Extract the (x, y) coordinate from the center of the cell holding the provided text.  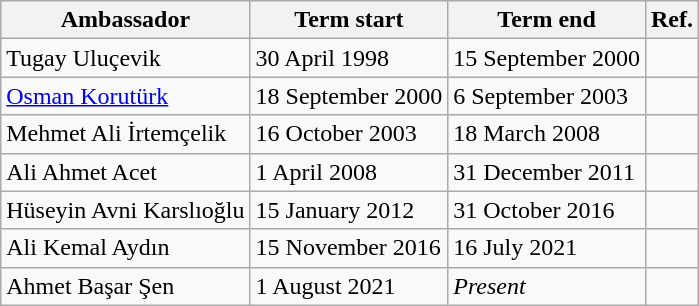
Term end (547, 20)
Ambassador (126, 20)
Term start (349, 20)
15 January 2012 (349, 210)
Ahmet Başar Şen (126, 286)
1 August 2021 (349, 286)
6 September 2003 (547, 96)
18 September 2000 (349, 96)
31 October 2016 (547, 210)
31 December 2011 (547, 172)
Osman Korutürk (126, 96)
Tugay Uluçevik (126, 58)
1 April 2008 (349, 172)
16 October 2003 (349, 134)
15 November 2016 (349, 248)
Ali Kemal Aydın (126, 248)
Present (547, 286)
Mehmet Ali İrtemçelik (126, 134)
18 March 2008 (547, 134)
Hüseyin Avni Karslıoğlu (126, 210)
15 September 2000 (547, 58)
16 July 2021 (547, 248)
30 April 1998 (349, 58)
Ref. (672, 20)
Ali Ahmet Acet (126, 172)
